Determine the (x, y) coordinate at the center of the cell enclosing the given text.  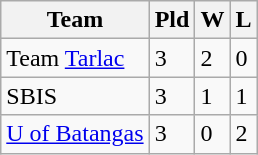
W (212, 20)
Team Tarlac (75, 58)
SBIS (75, 96)
Pld (172, 20)
U of Batangas (75, 134)
Team (75, 20)
L (244, 20)
